Identify which cell holds the provided text, then report its [x, y] central coordinate. 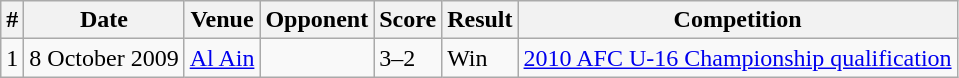
Competition [738, 20]
8 October 2009 [104, 58]
3–2 [408, 58]
Venue [222, 20]
Score [408, 20]
Date [104, 20]
Al Ain [222, 58]
1 [12, 58]
Opponent [317, 20]
Win [480, 58]
# [12, 20]
Result [480, 20]
2010 AFC U-16 Championship qualification [738, 58]
